Extract the [x, y] coordinate from the center of the cell holding the provided text.  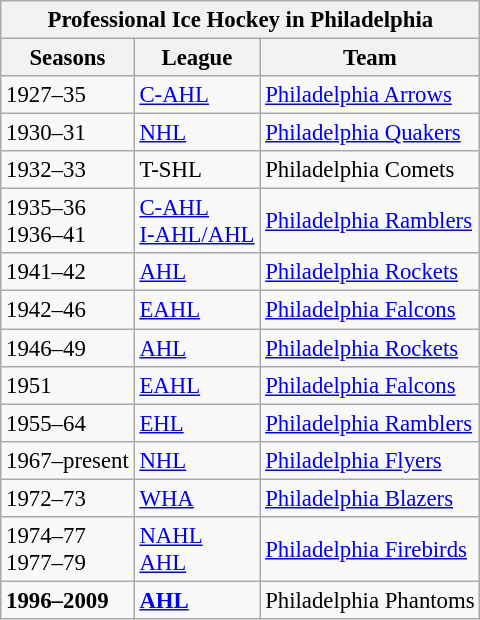
1935–361936–41 [68, 222]
1927–35 [68, 95]
1951 [68, 385]
Philadelphia Quakers [370, 133]
EHL [197, 423]
1972–73 [68, 498]
Philadelphia Blazers [370, 498]
Professional Ice Hockey in Philadelphia [240, 20]
Philadelphia Phantoms [370, 600]
1946–49 [68, 348]
C-AHL [197, 95]
Philadelphia Comets [370, 170]
1974–771977–79 [68, 550]
Philadelphia Firebirds [370, 550]
League [197, 58]
1942–46 [68, 310]
WHA [197, 498]
C-AHLI-AHL/AHL [197, 222]
Philadelphia Arrows [370, 95]
T-SHL [197, 170]
NAHLAHL [197, 550]
Team [370, 58]
1967–present [68, 460]
1932–33 [68, 170]
1955–64 [68, 423]
1941–42 [68, 273]
Seasons [68, 58]
1930–31 [68, 133]
Philadelphia Flyers [370, 460]
1996–2009 [68, 600]
